Scan for the cell matching the given text and deliver its [X, Y] coordinate at center. 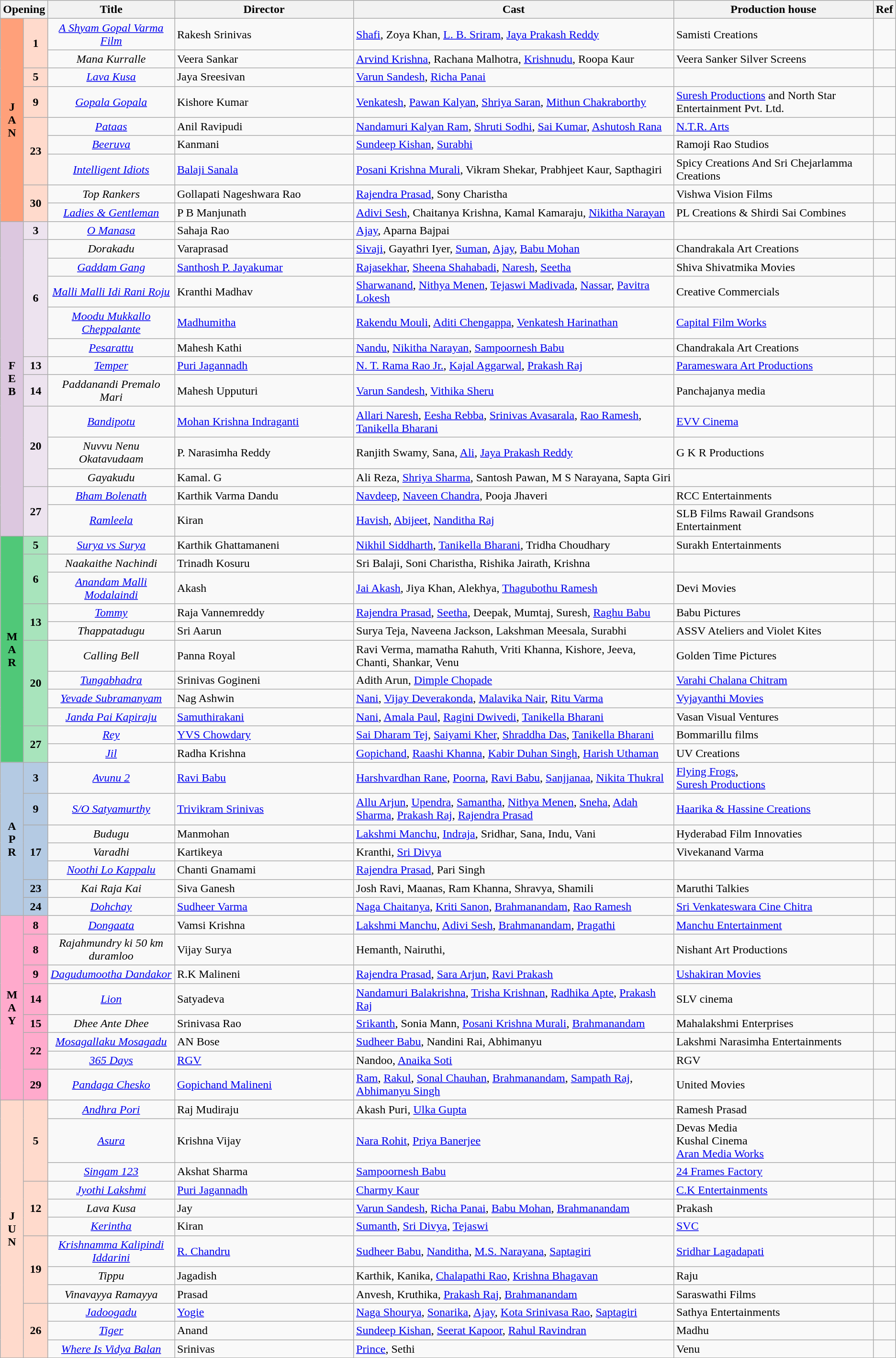
15 [35, 1024]
Kai Raja Kai [111, 888]
EVV Cinema [773, 421]
A Shyam Gopal Varma Film [111, 34]
Ramesh Prasad [773, 1109]
Maruthi Talkies [773, 888]
Naakaithe Nachindi [111, 563]
Haarika & Hassine Creations [773, 809]
Varun Sandesh, Vithika Sheru [514, 391]
Flying Frogs, Suresh Productions [773, 778]
Sudheer Babu, Nanditha, M.S. Narayana, Saptagiri [514, 1251]
Sridhar Lagadapati [773, 1251]
Havish, Abijeet, Nanditha Raj [514, 520]
Radha Krishna [264, 753]
Chanti Gnamami [264, 870]
Gopala Gopala [111, 102]
Surakh Entertainments [773, 545]
Beeruva [111, 145]
Charmy Kaur [514, 1190]
Vyjayanthi Movies [773, 699]
Bham Bolenath [111, 496]
Jai Akash, Jiya Khan, Alekhya, Thagubothu Ramesh [514, 588]
Rajendra Prasad, Seetha, Deepak, Mumtaj, Suresh, Raghu Babu [514, 612]
Josh Ravi, Maanas, Ram Khanna, Shravya, Shamili [514, 888]
Surya vs Surya [111, 545]
Srinivas Gogineni [264, 680]
Gaddam Gang [111, 267]
Allu Arjun, Upendra, Samantha, Nithya Menen, Sneha, Adah Sharma, Prakash Raj, Rajendra Prasad [514, 809]
Rakendu Mouli, Aditi Chengappa, Venkatesh Harinathan [514, 323]
Nani, Vijay Deverakonda, Malavika Nair, Ritu Varma [514, 699]
Sudheer Varma [264, 906]
Shiva Shivatmika Movies [773, 267]
Ravi Babu [264, 778]
Ranjith Swamy, Sana, Ali, Jaya Prakash Reddy [514, 453]
Calling Bell [111, 655]
Bommarillu films [773, 735]
Harshvardhan Rane, Poorna, Ravi Babu, Sanjjanaa, Nikita Thukral [514, 778]
Lion [111, 999]
Adivi Sesh, Chaitanya Krishna, Kamal Kamaraju, Nikitha Narayan [514, 212]
Sudheer Babu, Nandini Rai, Abhimanyu [514, 1042]
Janda Pai Kapiraju [111, 717]
Nandoo, Anaika Soti [514, 1060]
Srikanth, Sonia Mann, Posani Krishna Murali, Brahmanandam [514, 1024]
Pandaga Chesko [111, 1085]
Mahesh Kathi [264, 348]
Tippu [111, 1276]
Srinivasa Rao [264, 1024]
365 Days [111, 1060]
Nuvvu Nenu Okatavudaam [111, 453]
Gopichand Malineni [264, 1085]
Paddanandi Premalo Mari [111, 391]
Satyadeva [264, 999]
Intelligent Idiots [111, 170]
Akash Puri, Ulka Gupta [514, 1109]
Malli Malli Idi Rani Roju [111, 292]
Rakesh Srinivas [264, 34]
Srinivas [264, 1349]
R.K Malineni [264, 974]
Posani Krishna Murali, Vikram Shekar, Prabhjeet Kaur, Sapthagiri [514, 170]
Yevade Subramanyam [111, 699]
17 [35, 852]
Manmohan [264, 834]
Samuthirakani [264, 717]
12 [35, 1208]
Karthik, Kanika, Chalapathi Rao, Krishna Bhagavan [514, 1276]
MAR [12, 649]
N.T.R. Arts [773, 126]
24 Frames Factory [773, 1172]
Kranthi Madhav [264, 292]
Saraswathi Films [773, 1294]
24 [35, 906]
Bandipotu [111, 421]
Jagadish [264, 1276]
JAN [12, 120]
Pesarattu [111, 348]
Dhee Ante Dhee [111, 1024]
Mahesh Upputuri [264, 391]
Ali Reza, Shriya Sharma, Santosh Pawan, M S Narayana, Sapta Giri [514, 477]
Tiger [111, 1330]
Babu Pictures [773, 612]
Rajasekhar, Sheena Shahabadi, Naresh, Seetha [514, 267]
Veera Sankar [264, 59]
Kerintha [111, 1226]
Director [264, 10]
Dohchay [111, 906]
Vamsi Krishna [264, 925]
Kamal. G [264, 477]
MAY [12, 1008]
Sri Aarun [264, 631]
Lakshmi Narasimha Entertainments [773, 1042]
APR [12, 839]
Mohan Krishna Indraganti [264, 421]
Nani, Amala Paul, Ragini Dwivedi, Tanikella Bharani [514, 717]
Sri Venkateswara Cine Chitra [773, 906]
1 [35, 43]
SLB Films Rawail Grandsons Entertainment [773, 520]
Manchu Entertainment [773, 925]
AN Bose [264, 1042]
Vasan Visual Ventures [773, 717]
United Movies [773, 1085]
Sai Dharam Tej, Saiyami Kher, Shraddha Das, Tanikella Bharani [514, 735]
Krishnamma Kalipindi Iddarini [111, 1251]
Jil [111, 753]
Nikhil Siddharth, Tanikella Bharani, Tridha Choudhary [514, 545]
Vishwa Vision Films [773, 194]
Ram, Rakul, Sonal Chauhan, Brahmanandam, Sampath Raj, Abhimanyu Singh [514, 1085]
Vijay Surya [264, 949]
Trivikram Srinivas [264, 809]
Sampoornesh Babu [514, 1172]
Yogie [264, 1312]
Noothi Lo Kappalu [111, 870]
Title [111, 10]
Karthik Ghattamaneni [264, 545]
Samisti Creations [773, 34]
30 [35, 203]
Sundeep Kishan, Seerat Kapoor, Rahul Ravindran [514, 1330]
Hemanth, Nairuthi, [514, 949]
Vinavayya Ramayya [111, 1294]
Raj Mudiraju [264, 1109]
Hyderabad Film Innovaties [773, 834]
Andhra Pori [111, 1109]
P. Narasimha Reddy [264, 453]
Moodu Mukkallo Cheppalante [111, 323]
Devi Movies [773, 588]
C.K Entertainments [773, 1190]
Rajendra Prasad, Sony Charistha [514, 194]
ASSV Ateliers and Violet Kites [773, 631]
Gopichand, Raashi Khanna, Kabir Duhan Singh, Harish Uthaman [514, 753]
Panna Royal [264, 655]
Gollapati Nageshwara Rao [264, 194]
Spicy Creations And Sri Chejarlamma Creations [773, 170]
Nara Rohit, Priya Banerjee [514, 1141]
Akash [264, 588]
19 [35, 1269]
Tungabhadra [111, 680]
22 [35, 1051]
Creative Commercials [773, 292]
Ramleela [111, 520]
Dorakadu [111, 249]
FEB [12, 378]
Naga Chaitanya, Kriti Sanon, Brahmanandam, Rao Ramesh [514, 906]
Varadhi [111, 852]
Varun Sandesh, Richa Panai [514, 77]
Shafi, Zoya Khan, L. B. Sriram, Jaya Prakash Reddy [514, 34]
Tommy [111, 612]
29 [35, 1085]
Siva Ganesh [264, 888]
SVC [773, 1226]
Top Rankers [111, 194]
Asura [111, 1141]
Ravi Verma, mamatha Rahuth, Vriti Khanna, Kishore, Jeeva, Chanti, Shankar, Venu [514, 655]
Ushakiran Movies [773, 974]
Adith Arun, Dimple Chopade [514, 680]
P B Manjunath [264, 212]
Dongaata [111, 925]
N. T. Rama Rao Jr., Kajal Aggarwal, Prakash Raj [514, 366]
Madhu [773, 1330]
Akshat Sharma [264, 1172]
Ramoji Rao Studios [773, 145]
Nishant Art Productions [773, 949]
Rey [111, 735]
Rajendra Prasad, Sara Arjun, Ravi Prakash [514, 974]
R. Chandru [264, 1251]
Anand [264, 1330]
PL Creations & Shirdi Sai Combines [773, 212]
26 [35, 1330]
Singam 123 [111, 1172]
Nandu, Nikitha Narayan, Sampoornesh Babu [514, 348]
SLV cinema [773, 999]
Surya Teja, Naveena Jackson, Lakshman Meesala, Surabhi [514, 631]
Dagudumootha Dandakor [111, 974]
Where Is Vidya Balan [111, 1349]
Capital Film Works [773, 323]
Avunu 2 [111, 778]
Ajay, Aparna Bajpai [514, 230]
Nandamuri Balakrishna, Trisha Krishnan, Radhika Apte, Prakash Raj [514, 999]
Arvind Krishna, Rachana Malhotra, Krishnudu, Roopa Kaur [514, 59]
Devas Media Kushal Cinema Aran Media Works [773, 1141]
Golden Time Pictures [773, 655]
Opening [24, 10]
Ladies & Gentleman [111, 212]
Naga Shourya, Sonarika, Ajay, Kota Srinivasa Rao, Saptagiri [514, 1312]
Venu [773, 1349]
Sundeep Kishan, Surabhi [514, 145]
Panchajanya media [773, 391]
Veera Sanker Silver Screens [773, 59]
Kanmani [264, 145]
Thappatadugu [111, 631]
S/O Satyamurthy [111, 809]
Jadoogadu [111, 1312]
Raja Vannemreddy [264, 612]
Karthik Varma Dandu [264, 496]
Suresh Productions and North Star Entertainment Pvt. Ltd. [773, 102]
Navdeep, Naveen Chandra, Pooja Jhaveri [514, 496]
Varahi Chalana Chitram [773, 680]
Jay [264, 1208]
Varaprasad [264, 249]
Temper [111, 366]
Santhosh P. Jayakumar [264, 267]
Sharwanand, Nithya Menen, Tejaswi Madivada, Nassar, Pavitra Lokesh [514, 292]
Prasad [264, 1294]
Jyothi Lakshmi [111, 1190]
UV Creations [773, 753]
Kishore Kumar [264, 102]
Vivekanand Varma [773, 852]
Sumanth, Sri Divya, Tejaswi [514, 1226]
Varun Sandesh, Richa Panai, Babu Mohan, Brahmanandam [514, 1208]
Mosagallaku Mosagadu [111, 1042]
Gayakudu [111, 477]
Allari Naresh, Eesha Rebba, Srinivas Avasarala, Rao Ramesh, Tanikella Bharani [514, 421]
Kartikeya [264, 852]
Sri Balaji, Soni Charistha, Rishika Jairath, Krishna [514, 563]
Jaya Sreesivan [264, 77]
JUN [12, 1229]
Mana Kurralle [111, 59]
Production house [773, 10]
Rajahmundry ki 50 km duramloo [111, 949]
Parameswara Art Productions [773, 366]
Pataas [111, 126]
Sahaja Rao [264, 230]
Balaji Sanala [264, 170]
Anandam Malli Modalaindi [111, 588]
Anil Ravipudi [264, 126]
Madhumitha [264, 323]
Kranthi, Sri Divya [514, 852]
Cast [514, 10]
Sathya Entertainments [773, 1312]
Trinadh Kosuru [264, 563]
G K R Productions [773, 453]
Ref [885, 10]
Raju [773, 1276]
Nandamuri Kalyan Ram, Shruti Sodhi, Sai Kumar, Ashutosh Rana [514, 126]
Lakshmi Manchu, Adivi Sesh, Brahmanandam, Pragathi [514, 925]
RCC Entertainments [773, 496]
Anvesh, Kruthika, Prakash Raj, Brahmanandam [514, 1294]
O Manasa [111, 230]
Prince, Sethi [514, 1349]
Budugu [111, 834]
Mahalakshmi Enterprises [773, 1024]
Lakshmi Manchu, Indraja, Sridhar, Sana, Indu, Vani [514, 834]
YVS Chowdary [264, 735]
Rajendra Prasad, Pari Singh [514, 870]
Nag Ashwin [264, 699]
Sivaji, Gayathri Iyer, Suman, Ajay, Babu Mohan [514, 249]
Venkatesh, Pawan Kalyan, Shriya Saran, Mithun Chakraborthy [514, 102]
Krishna Vijay [264, 1141]
Prakash [773, 1208]
